Pinpoint the cell where the given text exists, returning its (X, Y) midpoint coordinate. 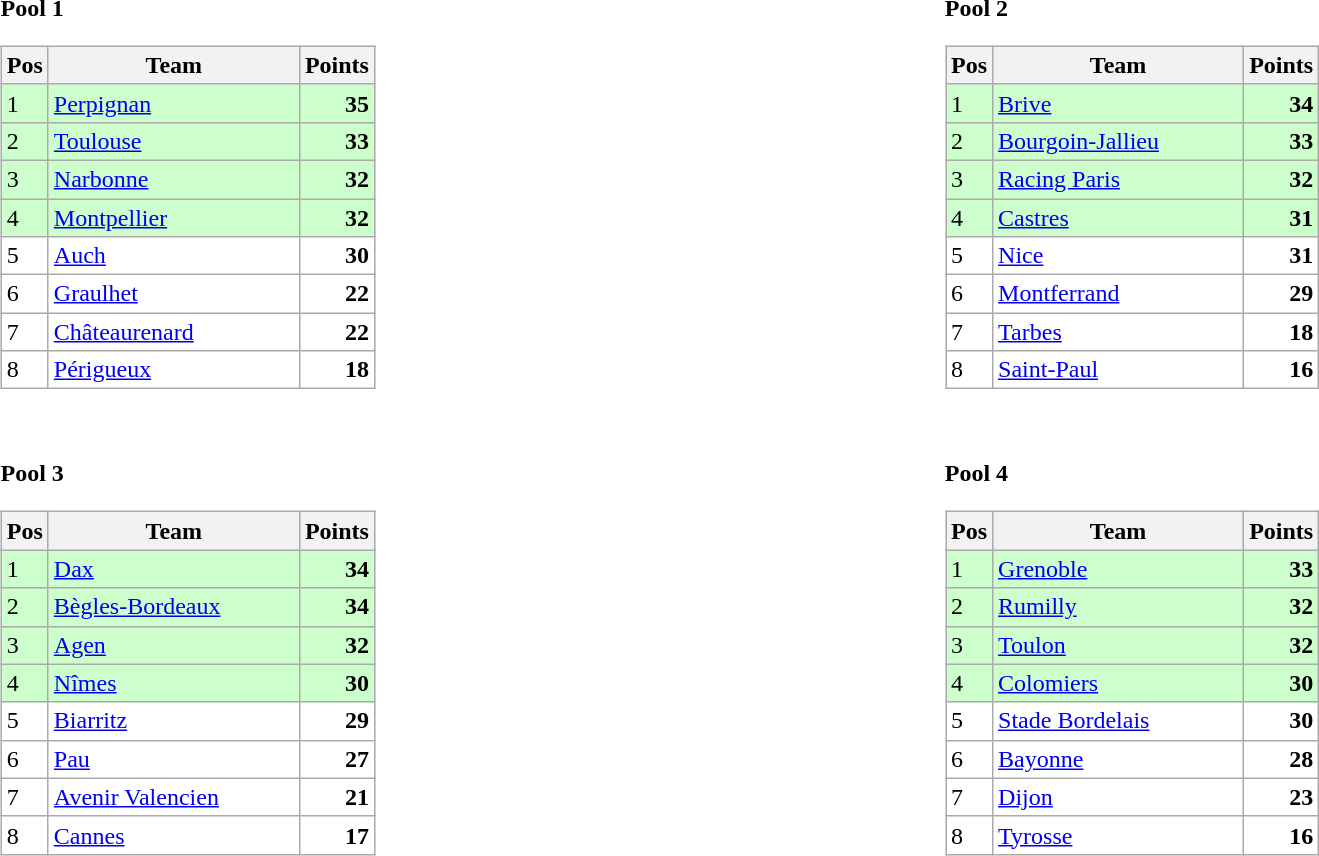
Bègles-Bordeaux (174, 607)
23 (1282, 797)
Rumilly (1118, 607)
21 (336, 797)
Perpignan (174, 103)
Biarritz (174, 721)
28 (1282, 759)
Grenoble (1118, 569)
Nice (1118, 256)
Stade Bordelais (1118, 721)
27 (336, 759)
Nîmes (174, 683)
Saint-Paul (1118, 370)
Castres (1118, 217)
Auch (174, 256)
Brive (1118, 103)
Narbonne (174, 179)
Montferrand (1118, 294)
Montpellier (174, 217)
Châteaurenard (174, 332)
Racing Paris (1118, 179)
Toulon (1118, 645)
Avenir Valencien (174, 797)
17 (336, 835)
Dax (174, 569)
Bayonne (1118, 759)
35 (336, 103)
Pau (174, 759)
Dijon (1118, 797)
Colomiers (1118, 683)
Cannes (174, 835)
Tarbes (1118, 332)
Graulhet (174, 294)
Périgueux (174, 370)
Bourgoin-Jallieu (1118, 141)
Tyrosse (1118, 835)
Agen (174, 645)
Toulouse (174, 141)
